Return the [X, Y] coordinate for the center point of the cell that contains the specified text.  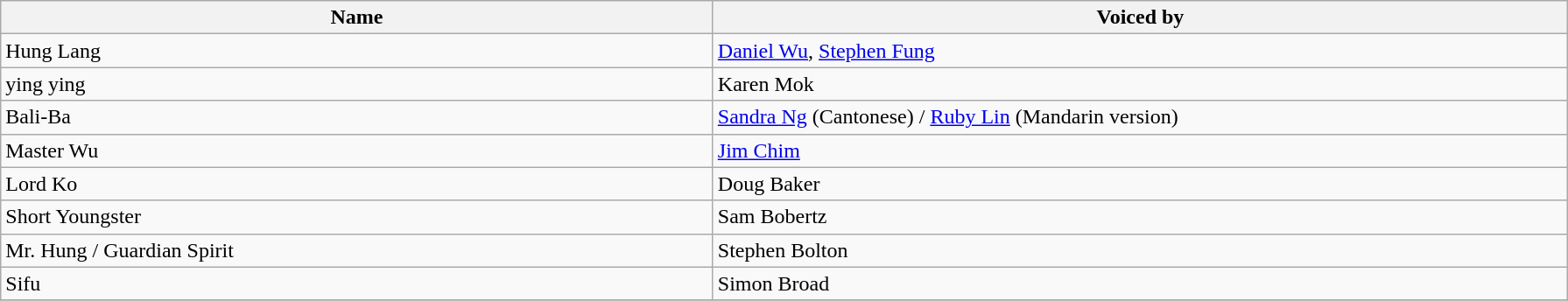
Sandra Ng (Cantonese) / Ruby Lin (Mandarin version) [1140, 117]
Daniel Wu, Stephen Fung [1140, 51]
Stephen Bolton [1140, 250]
Jim Chim [1140, 150]
Doug Baker [1140, 184]
Hung Lang [357, 51]
Sam Bobertz [1140, 217]
Karen Mok [1140, 84]
Master Wu [357, 150]
Voiced by [1140, 17]
Short Youngster [357, 217]
ying ying [357, 84]
Bali-Ba [357, 117]
Sifu [357, 283]
Lord Ko [357, 184]
Name [357, 17]
Mr. Hung / Guardian Spirit [357, 250]
Simon Broad [1140, 283]
